Search for the cell housing the specified text and yield its (x, y) center coordinate. 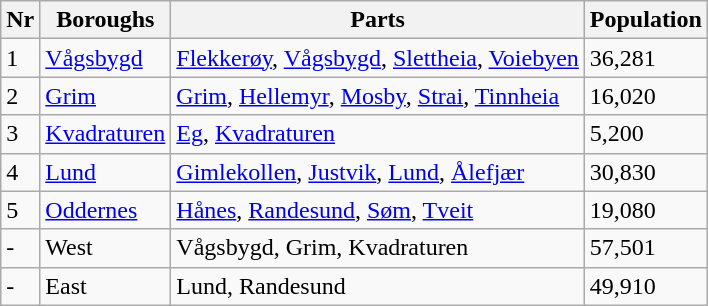
5,200 (646, 134)
Vågsbygd (106, 58)
Lund, Randesund (378, 286)
Grim (106, 96)
49,910 (646, 286)
1 (20, 58)
East (106, 286)
Grim, Hellemyr, Mosby, Strai, Tinnheia (378, 96)
Population (646, 20)
3 (20, 134)
Lund (106, 172)
57,501 (646, 248)
2 (20, 96)
4 (20, 172)
Gimlekollen, Justvik, Lund, Ålefjær (378, 172)
36,281 (646, 58)
16,020 (646, 96)
5 (20, 210)
Eg, Kvadraturen (378, 134)
Oddernes (106, 210)
Vågsbygd, Grim, Kvadraturen (378, 248)
Hånes, Randesund, Søm, Tveit (378, 210)
West (106, 248)
19,080 (646, 210)
Nr (20, 20)
Parts (378, 20)
Boroughs (106, 20)
Kvadraturen (106, 134)
Flekkerøy, Vågsbygd, Slettheia, Voiebyen (378, 58)
30,830 (646, 172)
